Return the (x, y) coordinate for the center point of the cell that contains the specified text.  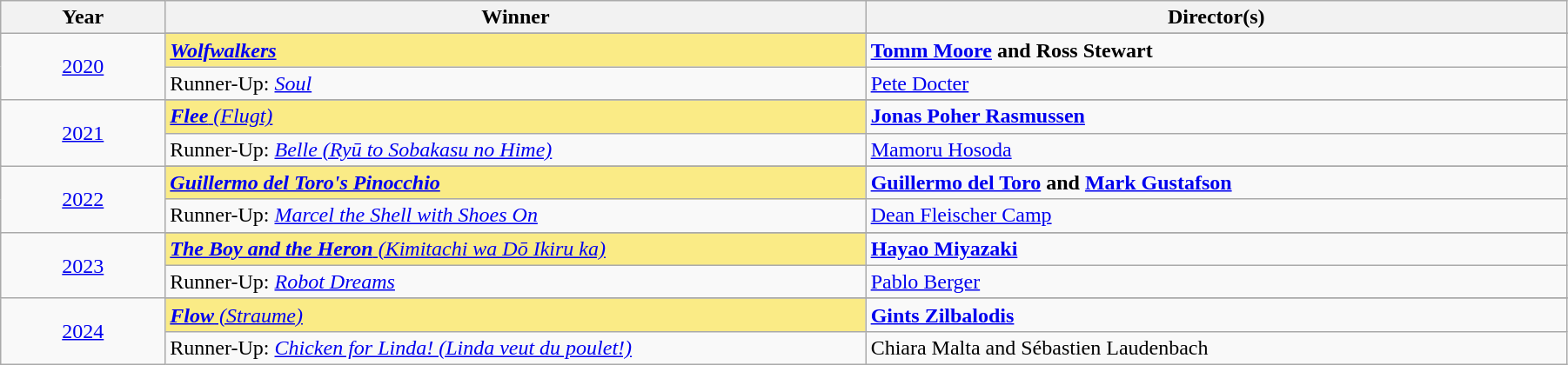
Jonas Poher Rasmussen (1216, 116)
Guillermo del Toro and Mark Gustafson (1216, 182)
Director(s) (1216, 17)
Chiara Malta and Sébastien Laudenbach (1216, 348)
Runner-Up: Soul (515, 83)
Runner-Up: Robot Dreams (515, 282)
The Boy and the Heron (Kimitachi wa Dō Ikiru ka) (515, 249)
Flee (Flugt) (515, 116)
Year (84, 17)
Wolfwalkers (515, 50)
2024 (84, 331)
Runner-Up: Marcel the Shell with Shoes On (515, 216)
Mamoru Hosoda (1216, 149)
Flow (Straume) (515, 315)
2023 (84, 265)
Pablo Berger (1216, 282)
Dean Fleischer Camp (1216, 216)
Winner (515, 17)
Gints Zilbalodis (1216, 315)
Pete Docter (1216, 83)
2022 (84, 199)
Runner-Up: Chicken for Linda! (Linda veut du poulet!) (515, 348)
2021 (84, 133)
Guillermo del Toro's Pinocchio (515, 182)
Hayao Miyazaki (1216, 249)
Runner-Up: Belle (Ryū to Sobakasu no Hime) (515, 149)
Tomm Moore and Ross Stewart (1216, 50)
2020 (84, 67)
